Extract the (X, Y) coordinate from the center of the cell holding the provided text.  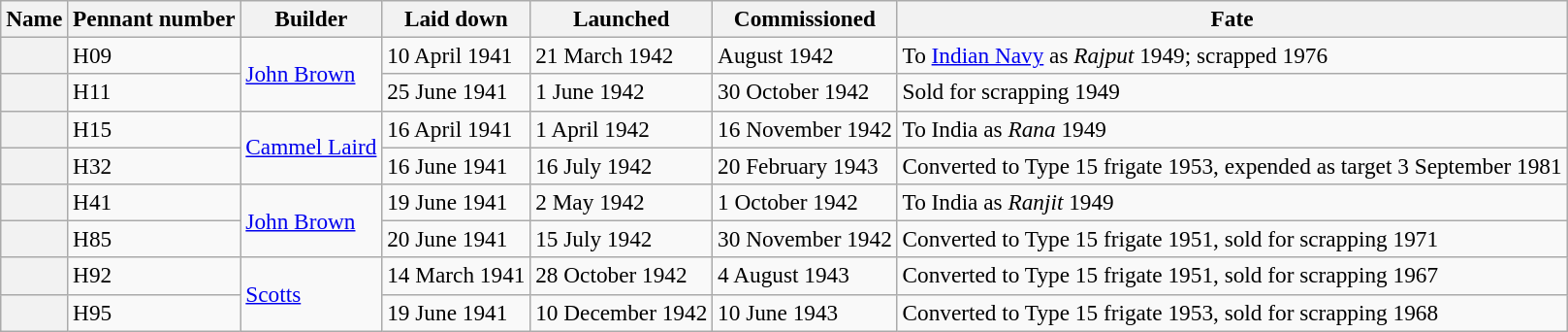
2 May 1942 (622, 202)
H09 (154, 55)
Sold for scrapping 1949 (1232, 92)
H32 (154, 165)
To India as Ranjit 1949 (1232, 202)
Converted to Type 15 frigate 1953, sold for scrapping 1968 (1232, 313)
15 July 1942 (622, 239)
Converted to Type 15 frigate 1951, sold for scrapping 1967 (1232, 276)
4 August 1943 (805, 276)
H95 (154, 313)
14 March 1941 (456, 276)
H41 (154, 202)
H11 (154, 92)
30 November 1942 (805, 239)
16 November 1942 (805, 129)
Fate (1232, 18)
Converted to Type 15 frigate 1953, expended as target 3 September 1981 (1232, 165)
10 June 1943 (805, 313)
1 April 1942 (622, 129)
Pennant number (154, 18)
Name (35, 18)
Scotts (311, 294)
Commissioned (805, 18)
Converted to Type 15 frigate 1951, sold for scrapping 1971 (1232, 239)
30 October 1942 (805, 92)
Laid down (456, 18)
H15 (154, 129)
1 June 1942 (622, 92)
16 June 1941 (456, 165)
Launched (622, 18)
10 December 1942 (622, 313)
To Indian Navy as Rajput 1949; scrapped 1976 (1232, 55)
10 April 1941 (456, 55)
20 June 1941 (456, 239)
To India as Rana 1949 (1232, 129)
28 October 1942 (622, 276)
16 July 1942 (622, 165)
Cammel Laird (311, 148)
20 February 1943 (805, 165)
H85 (154, 239)
16 April 1941 (456, 129)
25 June 1941 (456, 92)
Builder (311, 18)
21 March 1942 (622, 55)
1 October 1942 (805, 202)
August 1942 (805, 55)
H92 (154, 276)
